Identify which cell holds the provided text, then report its [x, y] central coordinate. 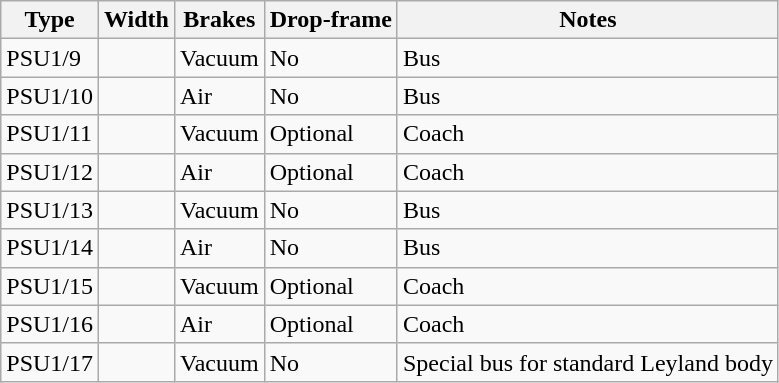
PSU1/17 [50, 362]
Drop-frame [330, 20]
PSU1/15 [50, 286]
Notes [588, 20]
Brakes [219, 20]
PSU1/11 [50, 134]
PSU1/13 [50, 210]
Special bus for standard Leyland body [588, 362]
PSU1/14 [50, 248]
Width [137, 20]
PSU1/12 [50, 172]
PSU1/16 [50, 324]
PSU1/10 [50, 96]
PSU1/9 [50, 58]
Type [50, 20]
